Pinpoint the cell where the given text exists, returning its (X, Y) midpoint coordinate. 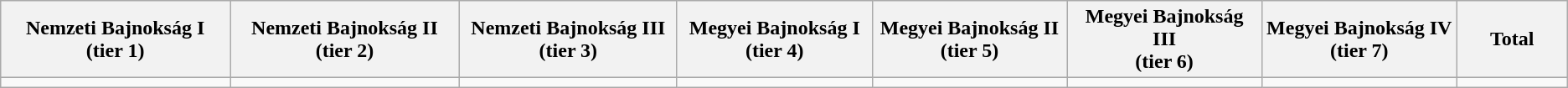
Total (1512, 39)
Nemzeti Bajnokság III(tier 3) (568, 39)
Megyei Bajnokság III(tier 6) (1164, 39)
Megyei Bajnokság IV(tier 7) (1359, 39)
Megyei Bajnokság II(tier 5) (970, 39)
Megyei Bajnokság I(tier 4) (774, 39)
Nemzeti Bajnokság II(tier 2) (345, 39)
Nemzeti Bajnokság I(tier 1) (116, 39)
